Pinpoint the cell where the given text exists, returning its [X, Y] midpoint coordinate. 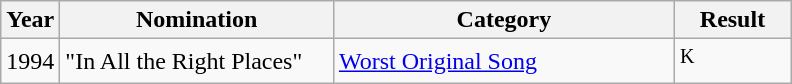
Year [30, 20]
"In All the Right Places" [197, 62]
1994 [30, 62]
Nomination [197, 20]
K [732, 62]
Result [732, 20]
Category [504, 20]
Worst Original Song [504, 62]
